Return the (x, y) coordinate for the center point of the cell that contains the specified text.  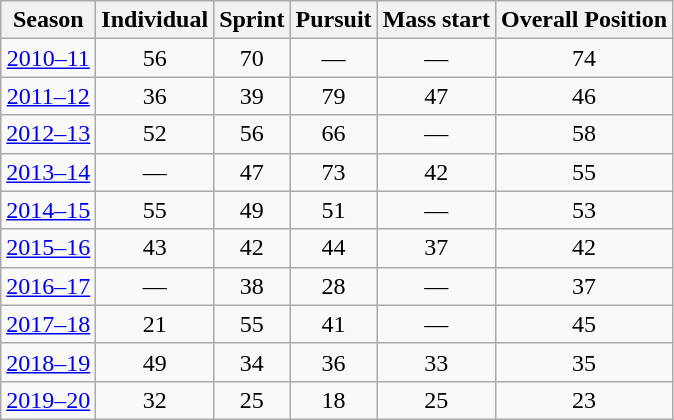
79 (334, 96)
34 (252, 362)
Individual (155, 20)
73 (334, 172)
2019–20 (48, 400)
39 (252, 96)
Pursuit (334, 20)
28 (334, 286)
51 (334, 210)
Sprint (252, 20)
33 (436, 362)
35 (584, 362)
2012–13 (48, 134)
2015–16 (48, 248)
23 (584, 400)
38 (252, 286)
66 (334, 134)
53 (584, 210)
45 (584, 324)
44 (334, 248)
2018–19 (48, 362)
2010–11 (48, 58)
2016–17 (48, 286)
43 (155, 248)
Mass start (436, 20)
Season (48, 20)
2011–12 (48, 96)
Overall Position (584, 20)
70 (252, 58)
2017–18 (48, 324)
2013–14 (48, 172)
58 (584, 134)
46 (584, 96)
18 (334, 400)
21 (155, 324)
74 (584, 58)
41 (334, 324)
2014–15 (48, 210)
52 (155, 134)
32 (155, 400)
